From the cell containing the given text, extract its center point as [X, Y] coordinate. 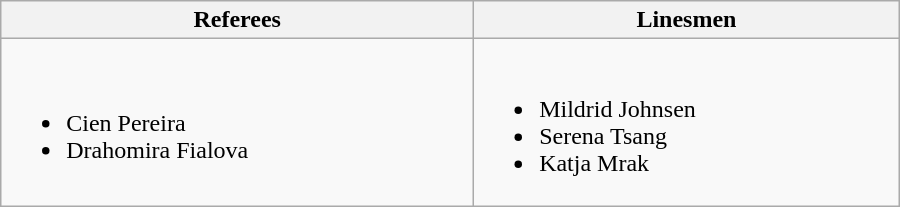
Referees [238, 20]
Linesmen [687, 20]
Cien Pereira Drahomira Fialova [238, 122]
Mildrid Johnsen Serena Tsang Katja Mrak [687, 122]
